Pinpoint the cell where the given text exists, returning its [x, y] midpoint coordinate. 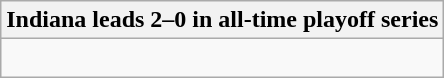
Indiana leads 2–0 in all-time playoff series [222, 20]
